Identify which cell holds the provided text, then report its (x, y) central coordinate. 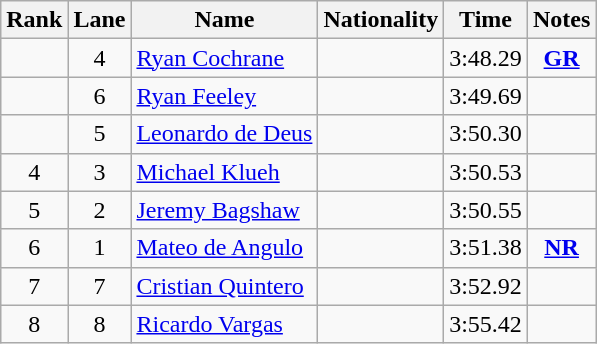
3:55.42 (486, 324)
Notes (561, 20)
NR (561, 248)
Time (486, 20)
1 (100, 248)
Name (224, 20)
GR (561, 58)
Rank (34, 20)
Ryan Feeley (224, 96)
Lane (100, 20)
3:51.38 (486, 248)
Michael Klueh (224, 172)
3:50.55 (486, 210)
3:50.53 (486, 172)
Jeremy Bagshaw (224, 210)
3:49.69 (486, 96)
Nationality (381, 20)
3:52.92 (486, 286)
Cristian Quintero (224, 286)
3:50.30 (486, 134)
Mateo de Angulo (224, 248)
2 (100, 210)
Ricardo Vargas (224, 324)
Leonardo de Deus (224, 134)
3:48.29 (486, 58)
Ryan Cochrane (224, 58)
3 (100, 172)
